Return the (x, y) coordinate for the center point of the cell that contains the specified text.  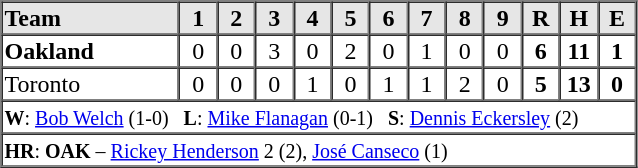
HR: OAK – Rickey Henderson 2 (2), José Canseco (1) (319, 150)
R (541, 18)
9 (503, 18)
E (617, 18)
11 (579, 50)
4 (312, 18)
Oakland (91, 50)
13 (579, 84)
W: Bob Welch (1-0) L: Mike Flanagan (0-1) S: Dennis Eckersley (2) (319, 116)
8 (465, 18)
7 (427, 18)
H (579, 18)
Toronto (91, 84)
Team (91, 18)
